Return (X, Y) of the center of cell containing provided text 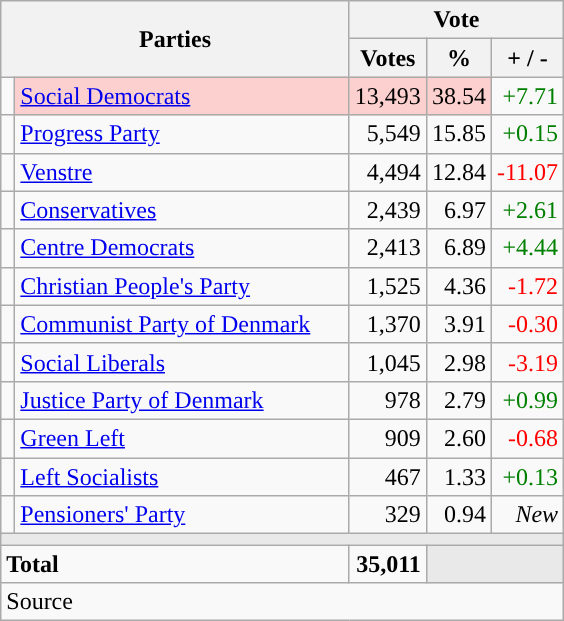
3.91 (458, 324)
New (527, 515)
15.85 (458, 134)
909 (388, 438)
13,493 (388, 96)
1,045 (388, 362)
Source (282, 602)
6.97 (458, 210)
-0.68 (527, 438)
12.84 (458, 172)
329 (388, 515)
-0.30 (527, 324)
+0.13 (527, 477)
38.54 (458, 96)
Social Liberals (182, 362)
+0.99 (527, 400)
Votes (388, 58)
Justice Party of Denmark (182, 400)
-3.19 (527, 362)
Social Democrats (182, 96)
-11.07 (527, 172)
5,549 (388, 134)
Conservatives (182, 210)
Venstre (182, 172)
Christian People's Party (182, 286)
Communist Party of Denmark (182, 324)
-1.72 (527, 286)
467 (388, 477)
2.98 (458, 362)
1.33 (458, 477)
Parties (176, 39)
+4.44 (527, 248)
2.60 (458, 438)
1,370 (388, 324)
1,525 (388, 286)
978 (388, 400)
+ / - (527, 58)
+0.15 (527, 134)
35,011 (388, 564)
2,439 (388, 210)
2,413 (388, 248)
4.36 (458, 286)
+7.71 (527, 96)
Pensioners' Party (182, 515)
Green Left (182, 438)
4,494 (388, 172)
Centre Democrats (182, 248)
Progress Party (182, 134)
0.94 (458, 515)
2.79 (458, 400)
+2.61 (527, 210)
% (458, 58)
Total (176, 564)
Vote (456, 20)
6.89 (458, 248)
Left Socialists (182, 477)
